From the cell containing the given text, extract its center point as (X, Y) coordinate. 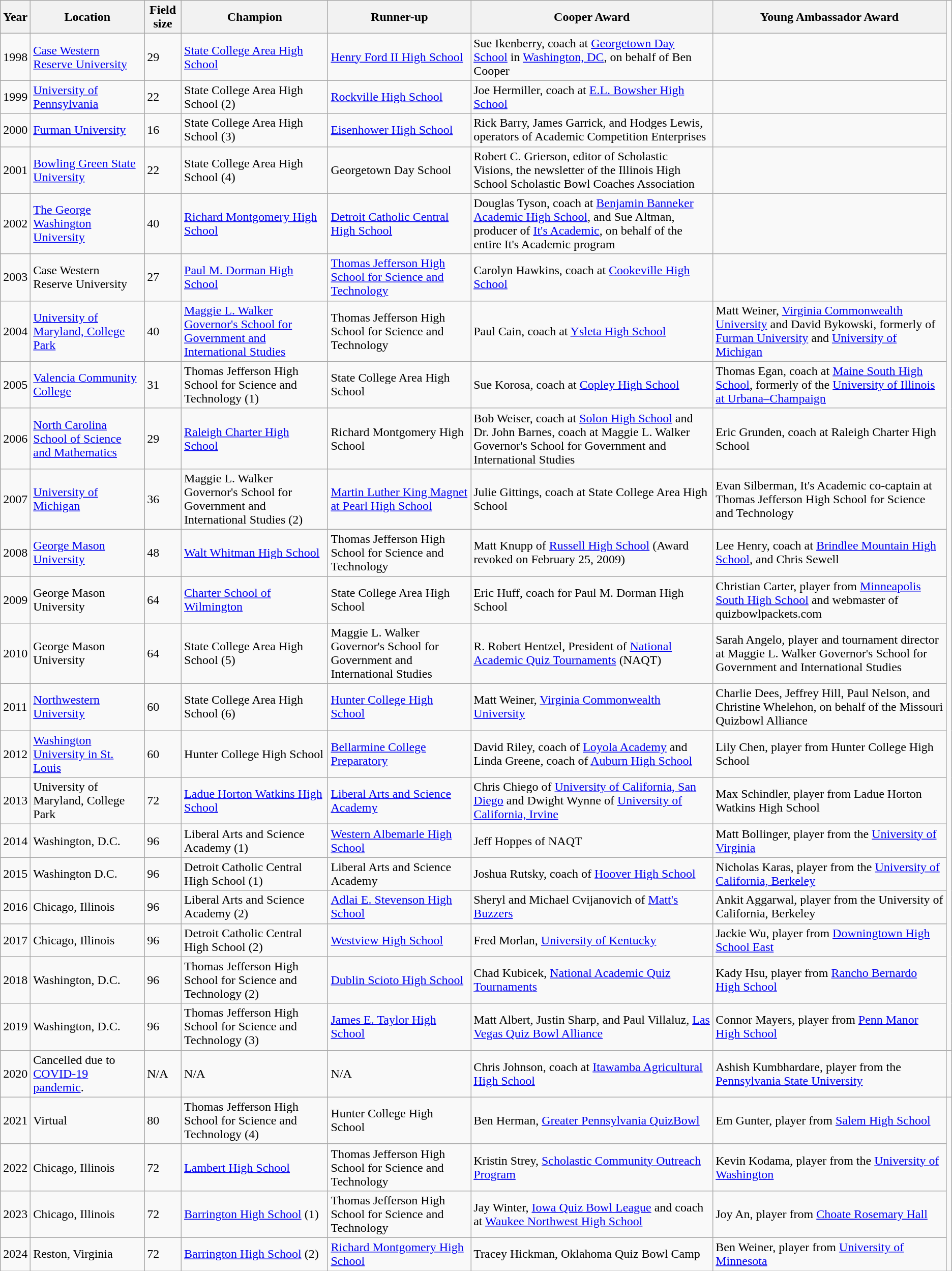
Matt Weiner, Virginia Commonwealth University (592, 707)
Lily Chen, player from Hunter College High School (829, 754)
Nicholas Karas, player from the University of California, Berkeley (829, 874)
Sarah Angelo, player and tournament director at Maggie L. Walker Governor's School for Government and International Studies (829, 653)
Sue Korosa, coach at Copley High School (592, 385)
University of Pennsylvania (87, 97)
Bowling Green State University (87, 170)
University of Michigan (87, 499)
2000 (15, 130)
R. Robert Hentzel, President of National Academic Quiz Tournaments (NAQT) (592, 653)
Georgetown Day School (400, 170)
31 (163, 385)
Kristin Strey, Scholastic Community Outreach Program (592, 1167)
Valencia Community College (87, 385)
2019 (15, 1027)
Runner-up (400, 17)
State College Area High School (3) (255, 130)
2001 (15, 170)
2007 (15, 499)
Dublin Scioto High School (400, 980)
2018 (15, 980)
48 (163, 553)
Cancelled due to COVID-19 pandemic. (87, 1074)
Chris Chiego of University of California, San Diego and Dwight Wynne of University of California, Irvine (592, 801)
2017 (15, 940)
Ben Herman, Greater Pennsylvania QuizBowl (592, 1120)
2021 (15, 1120)
Cooper Award (592, 17)
80 (163, 1120)
Liberal Arts and Science Academy (1) (255, 841)
Detroit Catholic Central High School (2) (255, 940)
North Carolina School of Science and Mathematics (87, 439)
1998 (15, 57)
2015 (15, 874)
Connor Mayers, player from Penn Manor High School (829, 1027)
2024 (15, 1254)
State College Area High School (4) (255, 170)
Maggie L. Walker Governor's School for Government and International Studies (2) (255, 499)
Tracey Hickman, Oklahoma Quiz Bowl Camp (592, 1254)
Matt Weiner, Virginia Commonwealth University and David Bykowski, formerly of Furman University and University of Michigan (829, 331)
State College Area High School (6) (255, 707)
Thomas Jefferson High School for Science and Technology (4) (255, 1120)
Washington University in St. Louis (87, 754)
2006 (15, 439)
Walt Whitman High School (255, 553)
Virtual (87, 1120)
Jeff Hoppes of NAQT (592, 841)
Julie Gittings, coach at State College Area High School (592, 499)
Ashish Kumbhardare, player from the Pennsylvania State University (829, 1074)
27 (163, 277)
Eric Huff, coach for Paul M. Dorman High School (592, 599)
Reston, Virginia (87, 1254)
Eisenhower High School (400, 130)
Chad Kubicek, National Academic Quiz Tournaments (592, 980)
Thomas Jefferson High School for Science and Technology (3) (255, 1027)
Matt Bollinger, player from the University of Virginia (829, 841)
16 (163, 130)
Paul M. Dorman High School (255, 277)
2020 (15, 1074)
2016 (15, 907)
Martin Luther King Magnet at Pearl High School (400, 499)
Young Ambassador Award (829, 17)
Sheryl and Michael Cvijanovich of Matt's Buzzers (592, 907)
Lambert High School (255, 1167)
Year (15, 17)
Detroit Catholic Central High School (1) (255, 874)
2011 (15, 707)
Thomas Jefferson High School for Science and Technology (2) (255, 980)
Max Schindler, player from Ladue Horton Watkins High School (829, 801)
Raleigh Charter High School (255, 439)
Western Albemarle High School (400, 841)
Washington D.C. (87, 874)
2023 (15, 1214)
2002 (15, 224)
2004 (15, 331)
Sue Ikenberry, coach at Georgetown Day School in Washington, DC, on behalf of Ben Cooper (592, 57)
Ben Weiner, player from University of Minnesota (829, 1254)
Paul Cain, coach at Ysleta High School (592, 331)
Thomas Egan, coach at Maine South High School, formerly of the University of Illinois at Urbana–Champaign (829, 385)
Ankit Aggarwal, player from the University of California, Berkeley (829, 907)
Kady Hsu, player from Rancho Bernardo High School (829, 980)
Henry Ford II High School (400, 57)
2013 (15, 801)
Thomas Jefferson High School for Science and Technology (1) (255, 385)
Ladue Horton Watkins High School (255, 801)
2009 (15, 599)
2014 (15, 841)
Em Gunter, player from Salem High School (829, 1120)
Westview High School (400, 940)
Northwestern University (87, 707)
State College Area High School (5) (255, 653)
Fred Morlan, University of Kentucky (592, 940)
Joshua Rutsky, coach of Hoover High School (592, 874)
Rockville High School (400, 97)
Charter School of Wilmington (255, 599)
Barrington High School (1) (255, 1214)
1999 (15, 97)
2012 (15, 754)
State College Area High School (2) (255, 97)
Evan Silberman, It's Academic co-captain at Thomas Jefferson High School for Science and Technology (829, 499)
Bob Weiser, coach at Solon High School and Dr. John Barnes, coach at Maggie L. Walker Governor's School for Government and International Studies (592, 439)
2010 (15, 653)
Lee Henry, coach at Brindlee Mountain High School, and Chris Sewell (829, 553)
Bellarmine College Preparatory (400, 754)
Barrington High School (2) (255, 1254)
Detroit Catholic Central High School (400, 224)
36 (163, 499)
Jackie Wu, player from Downingtown High School East (829, 940)
Jay Winter, Iowa Quiz Bowl League and coach at Waukee Northwest High School (592, 1214)
2008 (15, 553)
Field size (163, 17)
Rick Barry, James Garrick, and Hodges Lewis, operators of Academic Competition Enterprises (592, 130)
Joy An, player from Choate Rosemary Hall (829, 1214)
2003 (15, 277)
2005 (15, 385)
Furman University (87, 130)
Kevin Kodama, player from the University of Washington (829, 1167)
Eric Grunden, coach at Raleigh Charter High School (829, 439)
Matt Albert, Justin Sharp, and Paul Villaluz, Las Vegas Quiz Bowl Alliance (592, 1027)
Matt Knupp of Russell High School (Award revoked on February 25, 2009) (592, 553)
David Riley, coach of Loyola Academy and Linda Greene, coach of Auburn High School (592, 754)
Joe Hermiller, coach at E.L. Bowsher High School (592, 97)
Chris Johnson, coach at Itawamba Agricultural High School (592, 1074)
Charlie Dees, Jeffrey Hill, Paul Nelson, and Christine Whelehon, on behalf of the Missouri Quizbowl Alliance (829, 707)
Liberal Arts and Science Academy (2) (255, 907)
2022 (15, 1167)
Robert C. Grierson, editor of Scholastic Visions, the newsletter of the Illinois High School Scholastic Bowl Coaches Association (592, 170)
Adlai E. Stevenson High School (400, 907)
Christian Carter, player from Minneapolis South High School and webmaster of quizbowlpackets.com (829, 599)
Carolyn Hawkins, coach at Cookeville High School (592, 277)
The George Washington University (87, 224)
Champion (255, 17)
Location (87, 17)
James E. Taylor High School (400, 1027)
